Determine the (x, y) coordinate at the center of the cell enclosing the given text.  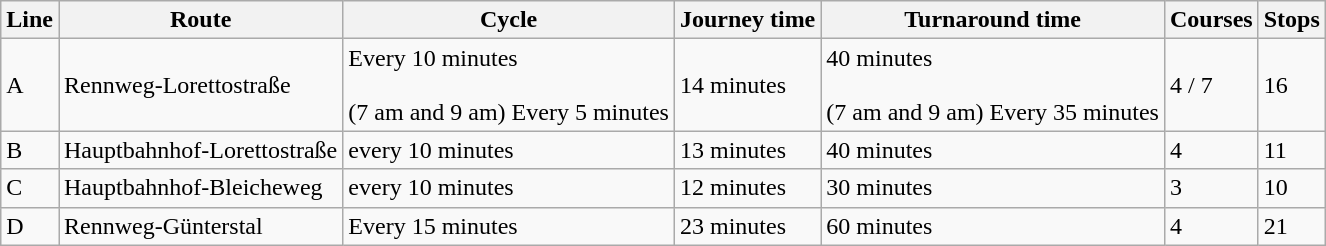
13 minutes (747, 150)
4 / 7 (1211, 85)
Hauptbahnhof-Bleicheweg (200, 188)
23 minutes (747, 226)
3 (1211, 188)
B (30, 150)
Courses (1211, 20)
Turnaround time (993, 20)
10 (1292, 188)
12 minutes (747, 188)
60 minutes (993, 226)
Cycle (509, 20)
Every 15 minutes (509, 226)
D (30, 226)
40 minutes (993, 150)
A (30, 85)
C (30, 188)
30 minutes (993, 188)
Every 10 minutes(7 am and 9 am) Every 5 minutes (509, 85)
16 (1292, 85)
Rennweg-Günterstal (200, 226)
14 minutes (747, 85)
Line (30, 20)
11 (1292, 150)
21 (1292, 226)
Rennweg-Lorettostraße (200, 85)
Stops (1292, 20)
40 minutes(7 am and 9 am) Every 35 minutes (993, 85)
Route (200, 20)
Hauptbahnhof-Lorettostraße (200, 150)
Journey time (747, 20)
